Provide the [X, Y] coordinate of the cell's center where the given text is located.  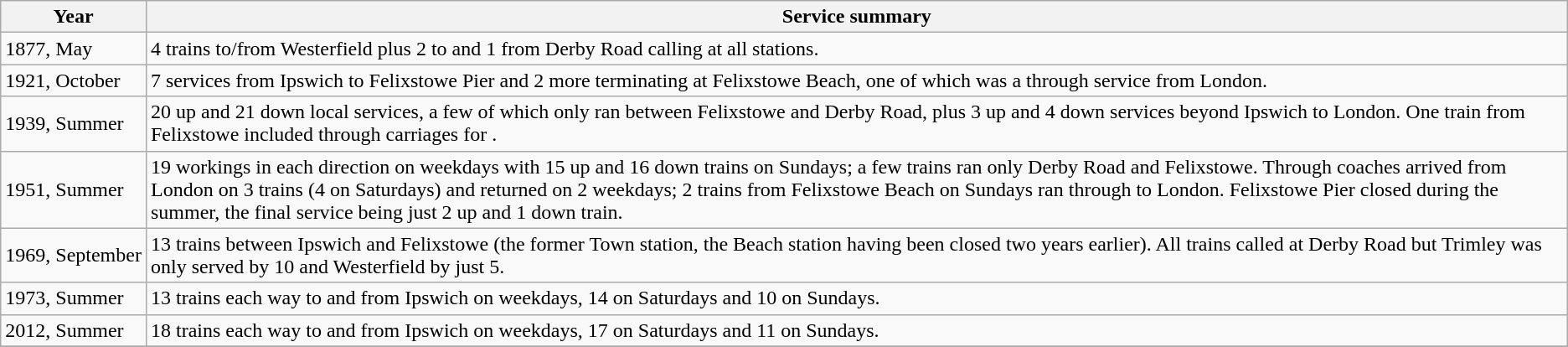
Year [74, 17]
1969, September [74, 255]
1921, October [74, 80]
1973, Summer [74, 298]
1877, May [74, 49]
Service summary [856, 17]
1939, Summer [74, 124]
7 services from Ipswich to Felixstowe Pier and 2 more terminating at Felixstowe Beach, one of which was a through service from London. [856, 80]
18 trains each way to and from Ipswich on weekdays, 17 on Saturdays and 11 on Sundays. [856, 330]
13 trains each way to and from Ipswich on weekdays, 14 on Saturdays and 10 on Sundays. [856, 298]
4 trains to/from Westerfield plus 2 to and 1 from Derby Road calling at all stations. [856, 49]
2012, Summer [74, 330]
1951, Summer [74, 189]
